Find where the given text appears and provide that cell's center as (x, y) coordinate. 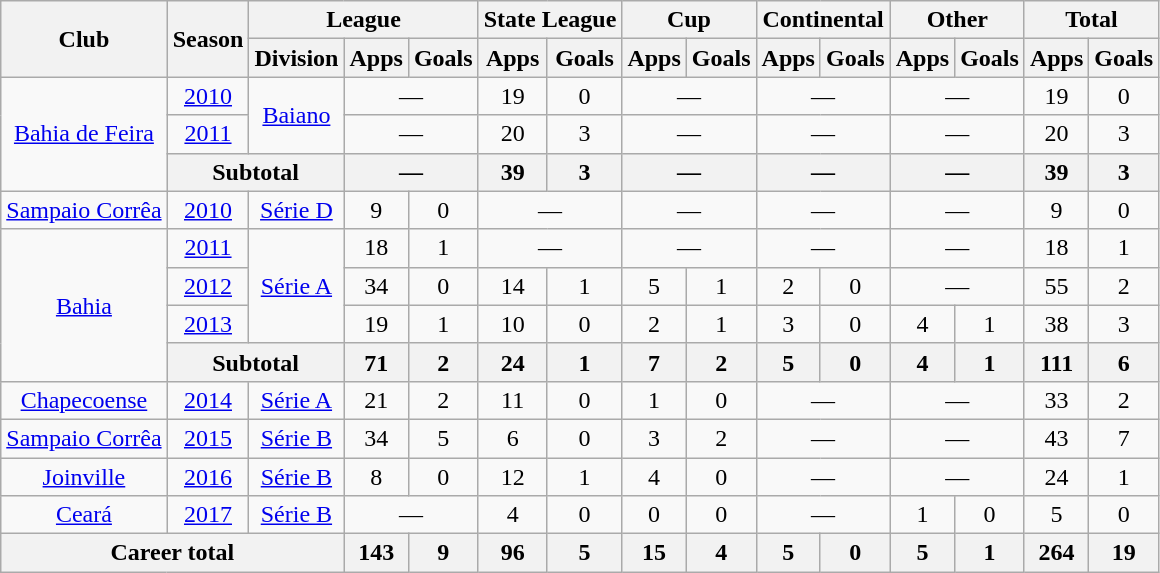
Continental (823, 20)
Other (957, 20)
State League (550, 20)
21 (376, 400)
Joinville (84, 477)
Bahia de Feira (84, 134)
Ceará (84, 515)
111 (1056, 362)
Cup (689, 20)
143 (376, 553)
264 (1056, 553)
Bahia (84, 305)
Total (1091, 20)
Club (84, 39)
Division (296, 58)
2014 (208, 400)
71 (376, 362)
15 (654, 553)
Baiano (296, 115)
Career total (172, 553)
12 (512, 477)
8 (376, 477)
11 (512, 400)
33 (1056, 400)
2017 (208, 515)
2015 (208, 438)
96 (512, 553)
Chapecoense (84, 400)
55 (1056, 286)
League (364, 20)
14 (512, 286)
10 (512, 324)
2012 (208, 286)
2013 (208, 324)
Série D (296, 210)
43 (1056, 438)
38 (1056, 324)
2016 (208, 477)
Season (208, 39)
